For the text-containing cell, return its midpoint in [x, y] coordinate format. 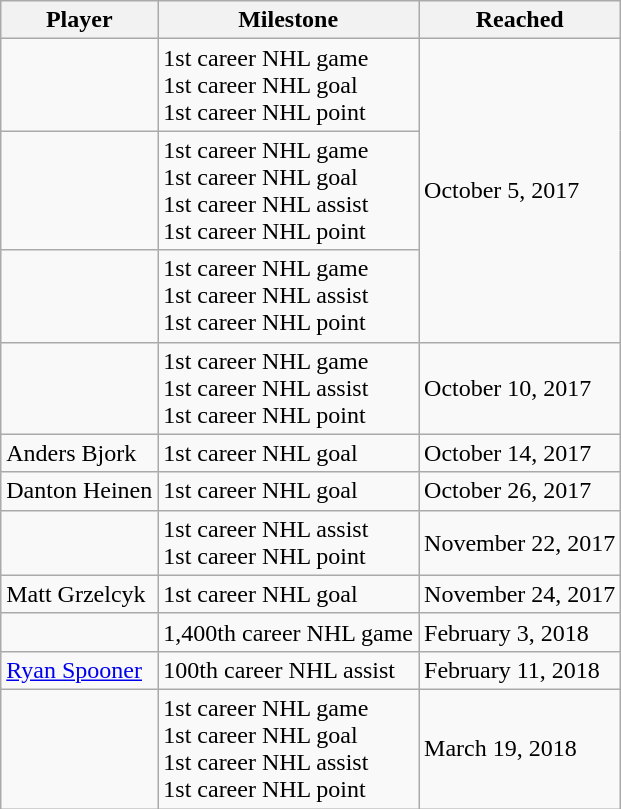
Anders Bjork [80, 453]
March 19, 2018 [520, 748]
100th career NHL assist [288, 670]
Danton Heinen [80, 491]
Ryan Spooner [80, 670]
October 14, 2017 [520, 453]
November 22, 2017 [520, 542]
October 10, 2017 [520, 388]
Reached [520, 20]
Milestone [288, 20]
February 11, 2018 [520, 670]
November 24, 2017 [520, 594]
February 3, 2018 [520, 632]
1st career NHL game 1st career NHL goal 1st career NHL assist1st career NHL point [288, 748]
1st career NHL game1st career NHL goal1st career NHL assist1st career NHL point [288, 190]
Player [80, 20]
1st career NHL game1st career NHL goal1st career NHL point [288, 85]
October 26, 2017 [520, 491]
October 5, 2017 [520, 190]
1,400th career NHL game [288, 632]
1st career NHL assist1st career NHL point [288, 542]
Matt Grzelcyk [80, 594]
